Detect which cell encompasses the target text, then output its [x, y] center coordinate. 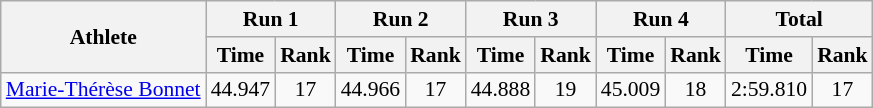
44.947 [240, 90]
44.888 [500, 90]
2:59.810 [769, 90]
45.009 [630, 90]
Run 1 [271, 19]
Run 4 [661, 19]
Marie-Thérèse Bonnet [104, 90]
18 [696, 90]
Run 2 [401, 19]
Athlete [104, 36]
44.966 [370, 90]
Run 3 [531, 19]
Total [800, 19]
19 [566, 90]
